Capture the cell that displays the provided text and extract its [x, y] central coordinate. 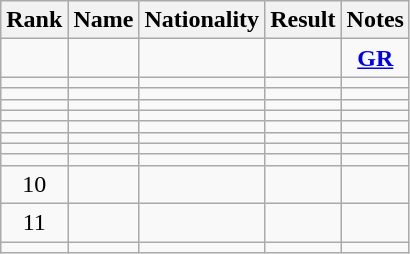
Nationality [202, 20]
Name [104, 20]
Result [303, 20]
10 [34, 184]
11 [34, 222]
GR [375, 58]
Notes [375, 20]
Rank [34, 20]
